Search for the cell housing the specified text and yield its [X, Y] center coordinate. 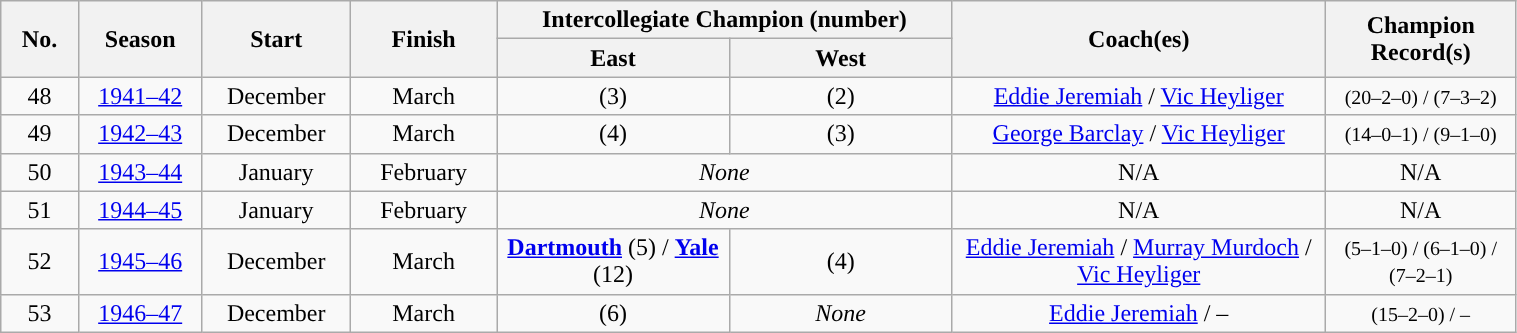
(5–1–0) / (6–1–0) / (7–2–1) [1420, 262]
1943–44 [140, 172]
1946–47 [140, 313]
Eddie Jeremiah / Vic Heyliger [1138, 96]
48 [40, 96]
Coach(es) [1138, 39]
Season [140, 39]
No. [40, 39]
Champion Record(s) [1420, 39]
(15–2–0) / – [1420, 313]
50 [40, 172]
Dartmouth (5) / Yale (12) [613, 262]
1944–45 [140, 210]
West [840, 58]
Intercollegiate Champion (number) [724, 20]
East [613, 58]
Finish [424, 39]
1941–42 [140, 96]
52 [40, 262]
(2) [840, 96]
(6) [613, 313]
Start [276, 39]
Eddie Jeremiah / – [1138, 313]
(14–0–1) / (9–1–0) [1420, 134]
(20–2–0) / (7–3–2) [1420, 96]
1942–43 [140, 134]
53 [40, 313]
51 [40, 210]
George Barclay / Vic Heyliger [1138, 134]
1945–46 [140, 262]
49 [40, 134]
Eddie Jeremiah / Murray Murdoch / Vic Heyliger [1138, 262]
